Output the [x, y] coordinate of the center of the cell containing the given text.  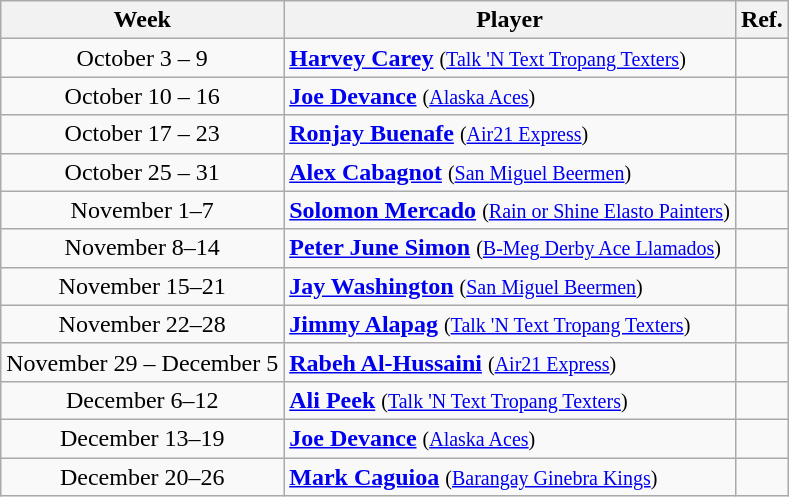
Jay Washington (San Miguel Beermen) [510, 286]
November 15–21 [142, 286]
Ronjay Buenafe (Air21 Express) [510, 134]
Ref. [762, 20]
Harvey Carey (Talk 'N Text Tropang Texters) [510, 58]
November 1–7 [142, 210]
October 17 – 23 [142, 134]
October 25 – 31 [142, 172]
Ali Peek (Talk 'N Text Tropang Texters) [510, 400]
December 6–12 [142, 400]
Solomon Mercado (Rain or Shine Elasto Painters) [510, 210]
October 3 – 9 [142, 58]
December 13–19 [142, 438]
Alex Cabagnot (San Miguel Beermen) [510, 172]
November 22–28 [142, 324]
October 10 – 16 [142, 96]
Mark Caguioa (Barangay Ginebra Kings) [510, 477]
Player [510, 20]
Week [142, 20]
Jimmy Alapag (Talk 'N Text Tropang Texters) [510, 324]
December 20–26 [142, 477]
Peter June Simon (B-Meg Derby Ace Llamados) [510, 248]
Rabeh Al-Hussaini (Air21 Express) [510, 362]
November 29 – December 5 [142, 362]
November 8–14 [142, 248]
